Return (x, y) of the center of cell containing provided text 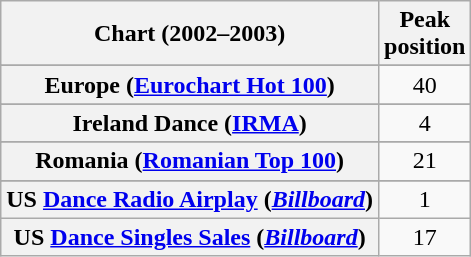
US Dance Singles Sales (Billboard) (190, 237)
Peakposition (425, 34)
Europe (Eurochart Hot 100) (190, 85)
40 (425, 85)
Chart (2002–2003) (190, 34)
Ireland Dance (IRMA) (190, 123)
1 (425, 199)
4 (425, 123)
21 (425, 161)
US Dance Radio Airplay (Billboard) (190, 199)
17 (425, 237)
Romania (Romanian Top 100) (190, 161)
